Determine the [X, Y] coordinate at the center of the cell enclosing the given text.  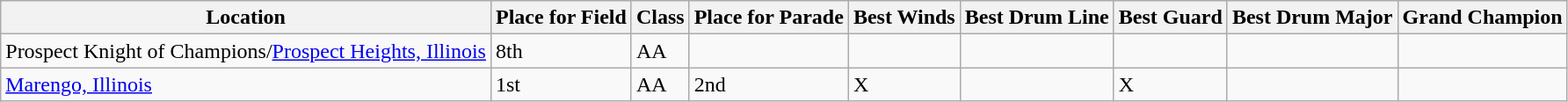
1st [561, 84]
Best Drum Major [1312, 18]
Place for Parade [768, 18]
Grand Champion [1482, 18]
8th [561, 51]
2nd [768, 84]
Place for Field [561, 18]
Marengo, Illinois [246, 84]
Location [246, 18]
Prospect Knight of Champions/Prospect Heights, Illinois [246, 51]
Best Drum Line [1037, 18]
Best Winds [904, 18]
Best Guard [1171, 18]
Class [660, 18]
